Find where the given text appears and provide that cell's center as (X, Y) coordinate. 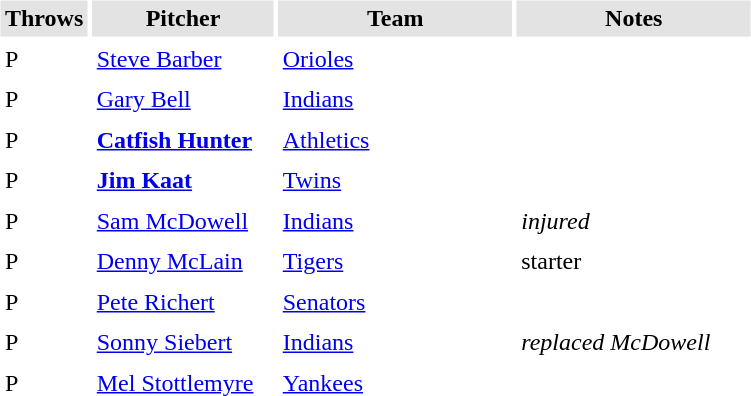
Pitcher (183, 18)
Twins (395, 180)
Steve Barber (183, 59)
Catfish Hunter (183, 140)
Jim Kaat (183, 180)
Sam McDowell (183, 221)
Gary Bell (183, 100)
Orioles (395, 59)
replaced McDowell (634, 342)
Tigers (395, 262)
Athletics (395, 140)
Sonny Siebert (183, 342)
Denny McLain (183, 262)
Pete Richert (183, 302)
Throws (44, 18)
Team (395, 18)
Notes (634, 18)
injured (634, 221)
starter (634, 262)
Senators (395, 302)
